Provide the (X, Y) coordinate of the cell's center where the given text is located.  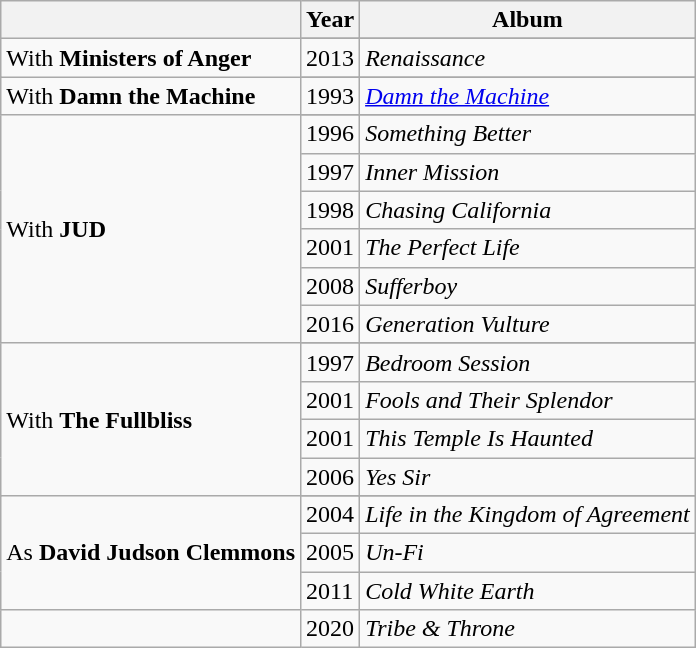
2016 (330, 324)
Something Better (528, 134)
2005 (330, 553)
With Damn the Machine (151, 96)
Inner Mission (528, 172)
Generation Vulture (528, 324)
Fools and Their Splendor (528, 400)
Chasing California (528, 210)
With JUD (151, 229)
2020 (330, 629)
Life in the Kingdom of Agreement (528, 515)
With The Fullbliss (151, 419)
This Temple Is Haunted (528, 438)
Renaissance (528, 58)
Un-Fi (528, 553)
2006 (330, 477)
Damn the Machine (528, 96)
The Perfect Life (528, 248)
1998 (330, 210)
With Ministers of Anger (151, 58)
2008 (330, 286)
2004 (330, 515)
Sufferboy (528, 286)
2011 (330, 591)
1993 (330, 96)
Bedroom Session (528, 362)
Album (528, 20)
Year (330, 20)
Cold White Earth (528, 591)
Yes Sir (528, 477)
Tribe & Throne (528, 629)
As David Judson Clemmons (151, 553)
1996 (330, 134)
2013 (330, 58)
